Search for the cell housing the specified text and yield its [x, y] center coordinate. 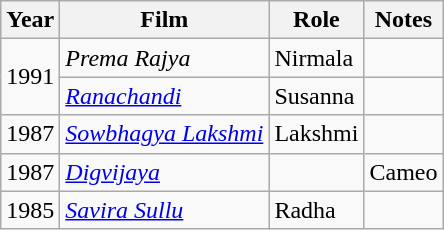
Year [30, 20]
Radha [316, 210]
Lakshmi [316, 134]
Cameo [404, 172]
Nirmala [316, 58]
Sowbhagya Lakshmi [164, 134]
1991 [30, 77]
Susanna [316, 96]
Film [164, 20]
Savira Sullu [164, 210]
Notes [404, 20]
Digvijaya [164, 172]
Prema Rajya [164, 58]
Role [316, 20]
Ranachandi [164, 96]
1985 [30, 210]
